Extract the (X, Y) coordinate from the center of the cell holding the provided text.  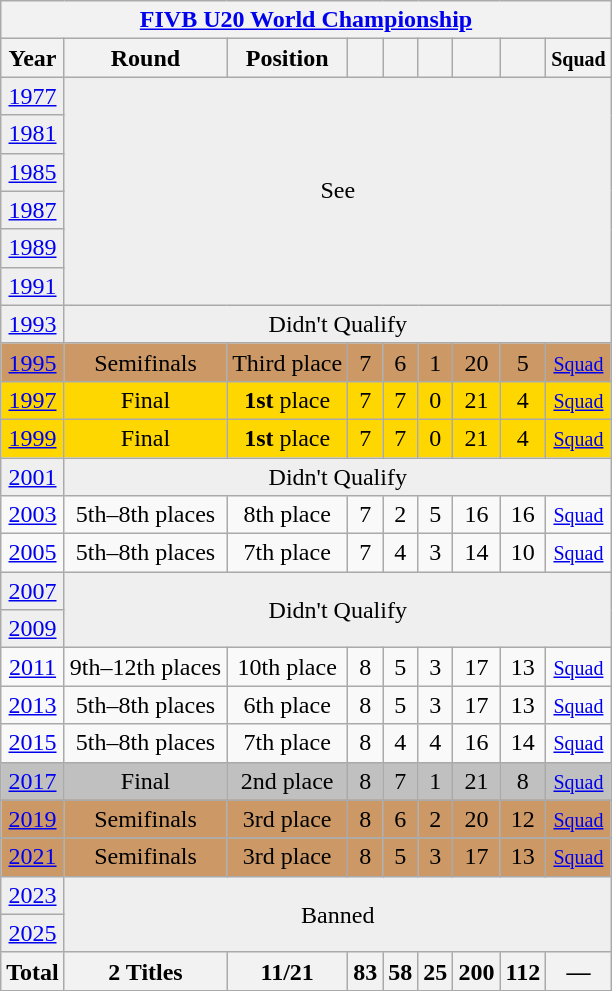
Third place (288, 362)
58 (400, 971)
11/21 (288, 971)
2025 (33, 933)
2017 (33, 781)
2009 (33, 629)
1987 (33, 210)
1977 (33, 96)
112 (523, 971)
Position (288, 58)
1985 (33, 172)
2005 (33, 553)
Total (33, 971)
2nd place (288, 781)
12 (523, 819)
25 (436, 971)
2 Titles (145, 971)
2007 (33, 591)
2021 (33, 857)
10 (523, 553)
1997 (33, 400)
2011 (33, 667)
2015 (33, 743)
9th–12th places (145, 667)
2001 (33, 477)
See (338, 191)
FIVB U20 World Championship (306, 20)
Year (33, 58)
1993 (33, 324)
1991 (33, 286)
1981 (33, 134)
2013 (33, 705)
2023 (33, 895)
1989 (33, 248)
Banned (338, 914)
— (579, 971)
2003 (33, 515)
10th place (288, 667)
Round (145, 58)
83 (366, 971)
8th place (288, 515)
200 (476, 971)
1999 (33, 438)
2019 (33, 819)
6th place (288, 705)
1995 (33, 362)
